Scan for the cell matching the given text and deliver its (x, y) coordinate at center. 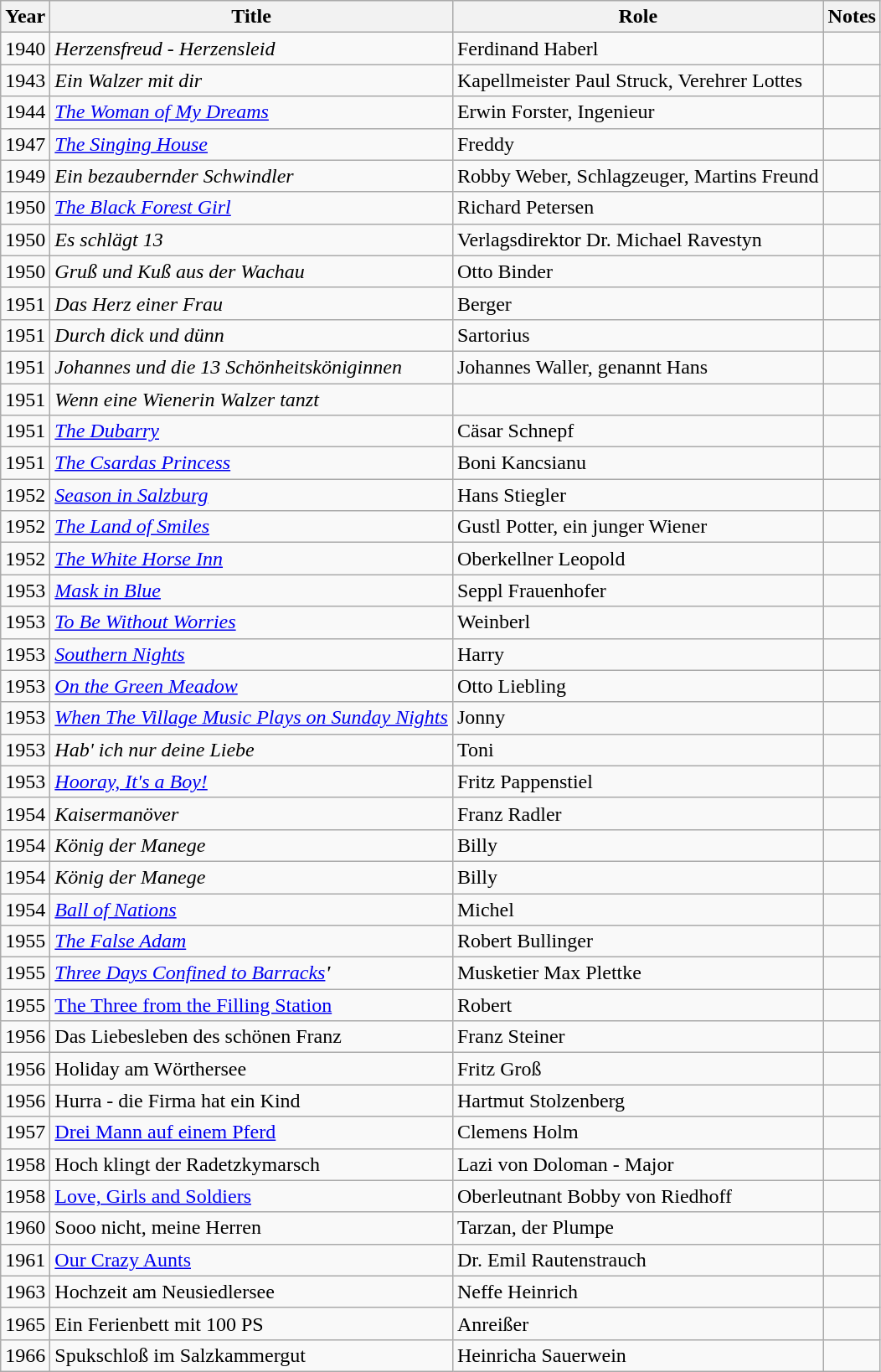
On the Green Meadow (251, 686)
Role (638, 17)
Notes (852, 17)
Seppl Frauenhofer (638, 591)
Boni Kancsianu (638, 463)
Hochzeit am Neusiedlersee (251, 1292)
Ball of Nations (251, 909)
Kaisermanöver (251, 813)
Das Herz einer Frau (251, 303)
Love, Girls and Soldiers (251, 1196)
Tarzan, der Plumpe (638, 1228)
Weinberl (638, 622)
Fritz Pappenstiel (638, 781)
Franz Radler (638, 813)
Ein Ferienbett mit 100 PS (251, 1323)
The Singing House (251, 144)
Robert (638, 1005)
Das Liebesleben des schönen Franz (251, 1037)
1957 (25, 1132)
Johannes und die 13 Schönheitsköniginnen (251, 367)
Hab' ich nur deine Liebe (251, 750)
The Black Forest Girl (251, 208)
Herzensfreud - Herzensleid (251, 49)
Sartorius (638, 335)
Berger (638, 303)
Title (251, 17)
Dr. Emil Rautenstrauch (638, 1260)
Southern Nights (251, 654)
Erwin Forster, Ingenieur (638, 112)
Heinricha Sauerwein (638, 1355)
Gustl Potter, ein junger Wiener (638, 527)
Ein Walzer mit dir (251, 80)
Sooo nicht, meine Herren (251, 1228)
When The Village Music Plays on Sunday Nights (251, 718)
Ferdinand Haberl (638, 49)
Spukschloß im Salzkammergut (251, 1355)
The Csardas Princess (251, 463)
1961 (25, 1260)
Drei Mann auf einem Pferd (251, 1132)
Year (25, 17)
Es schlägt 13 (251, 240)
Richard Petersen (638, 208)
Freddy (638, 144)
Robert Bullinger (638, 941)
Ein bezaubernder Schwindler (251, 176)
Otto Binder (638, 271)
Oberleutnant Bobby von Riedhoff (638, 1196)
Mask in Blue (251, 591)
1966 (25, 1355)
1944 (25, 112)
Durch dick und dünn (251, 335)
The Dubarry (251, 431)
Hoch klingt der Radetzkymarsch (251, 1164)
Our Crazy Aunts (251, 1260)
Musketier Max Plettke (638, 973)
Oberkellner Leopold (638, 559)
Fritz Groß (638, 1069)
Hans Stiegler (638, 495)
The White Horse Inn (251, 559)
Season in Salzburg (251, 495)
Harry (638, 654)
Franz Steiner (638, 1037)
Three Days Confined to Barracks' (251, 973)
Hartmut Stolzenberg (638, 1101)
The Land of Smiles (251, 527)
Johannes Waller, genannt Hans (638, 367)
Holiday am Wörthersee (251, 1069)
Michel (638, 909)
Jonny (638, 718)
1943 (25, 80)
1947 (25, 144)
The Three from the Filling Station (251, 1005)
Gruß und Kuß aus der Wachau (251, 271)
Otto Liebling (638, 686)
Toni (638, 750)
The False Adam (251, 941)
Kapellmeister Paul Struck, Verehrer Lottes (638, 80)
Anreißer (638, 1323)
1940 (25, 49)
Verlagsdirektor Dr. Michael Ravestyn (638, 240)
The Woman of My Dreams (251, 112)
1965 (25, 1323)
Wenn eine Wienerin Walzer tanzt (251, 400)
1949 (25, 176)
To Be Without Worries (251, 622)
1960 (25, 1228)
Lazi von Doloman - Major (638, 1164)
Cäsar Schnepf (638, 431)
Hurra - die Firma hat ein Kind (251, 1101)
Neffe Heinrich (638, 1292)
Hooray, It's a Boy! (251, 781)
1963 (25, 1292)
Robby Weber, Schlagzeuger, Martins Freund (638, 176)
Clemens Holm (638, 1132)
